Locate the cell with the specified text and output its (X, Y) center coordinate. 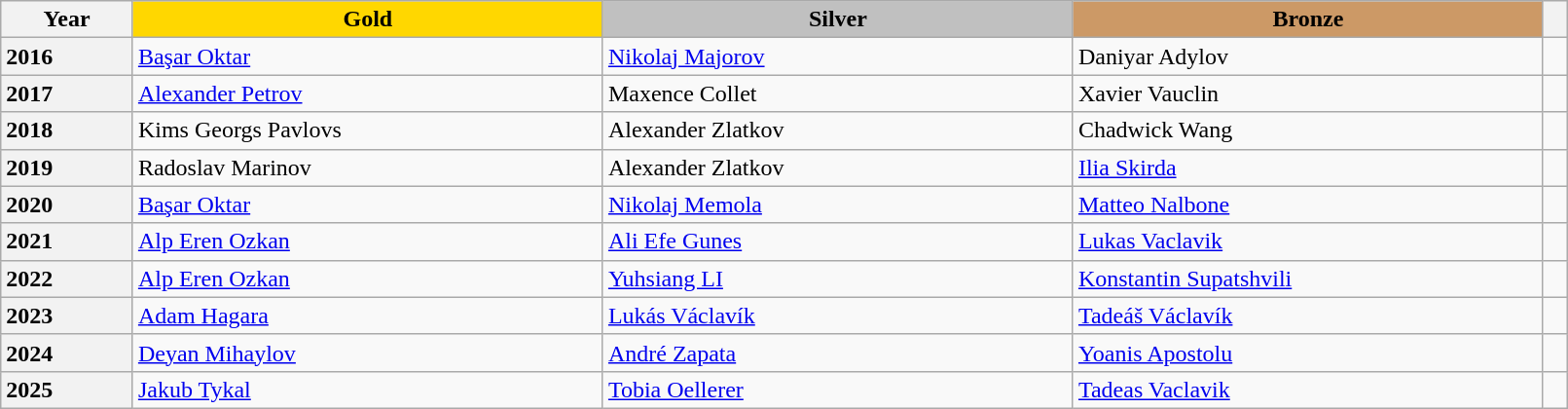
2025 (67, 390)
Adam Hagara (368, 316)
Konstantin Supatshvili (1308, 279)
Nikolaj Majorov (837, 56)
Tadeas Vaclavik (1308, 390)
2023 (67, 316)
Tobia Oellerer (837, 390)
Kims Georgs Pavlovs (368, 130)
Matteo Nalbone (1308, 204)
2020 (67, 204)
Tadeáš Václavík (1308, 316)
Chadwick Wang (1308, 130)
Xavier Vauclin (1308, 93)
Lukás Václavík (837, 316)
2017 (67, 93)
2022 (67, 279)
Daniyar Adylov (1308, 56)
Ilia Skirda (1308, 167)
Silver (837, 19)
André Zapata (837, 353)
Deyan Mihaylov (368, 353)
Gold (368, 19)
Maxence Collet (837, 93)
Jakub Tykal (368, 390)
Yuhsiang LI (837, 279)
2016 (67, 56)
Alexander Petrov (368, 93)
2018 (67, 130)
Yoanis Apostolu (1308, 353)
Radoslav Marinov (368, 167)
2021 (67, 242)
Lukas Vaclavik (1308, 242)
2024 (67, 353)
2019 (67, 167)
Bronze (1308, 19)
Nikolaj Memola (837, 204)
Year (67, 19)
Ali Efe Gunes (837, 242)
